Scan for the cell matching the given text and deliver its (X, Y) coordinate at center. 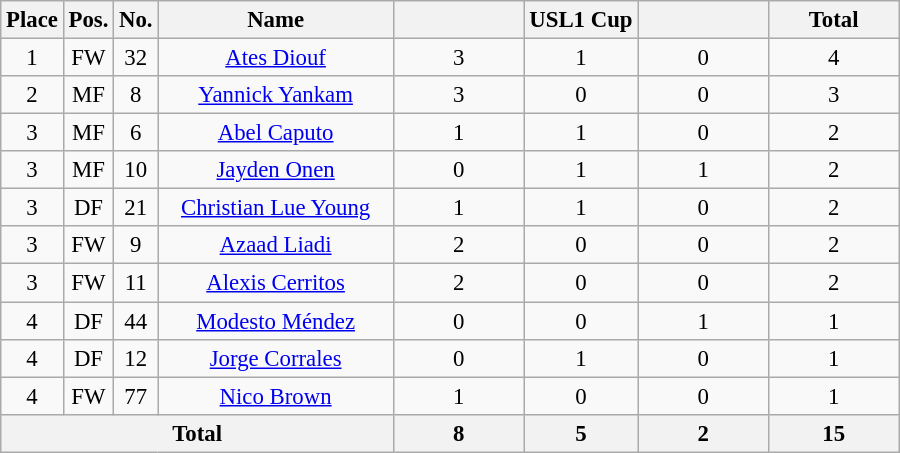
Place (32, 20)
9 (136, 245)
5 (581, 433)
Modesto Méndez (276, 321)
44 (136, 321)
15 (834, 433)
11 (136, 283)
6 (136, 133)
USL1 Cup (581, 20)
21 (136, 208)
Name (276, 20)
77 (136, 396)
Christian Lue Young (276, 208)
Abel Caputo (276, 133)
Alexis Cerritos (276, 283)
32 (136, 58)
Jorge Corrales (276, 358)
Jayden Onen (276, 170)
Azaad Liadi (276, 245)
Ates Diouf (276, 58)
12 (136, 358)
Yannick Yankam (276, 95)
Nico Brown (276, 396)
Pos. (88, 20)
10 (136, 170)
No. (136, 20)
